Scan for the cell matching the given text and deliver its [X, Y] coordinate at center. 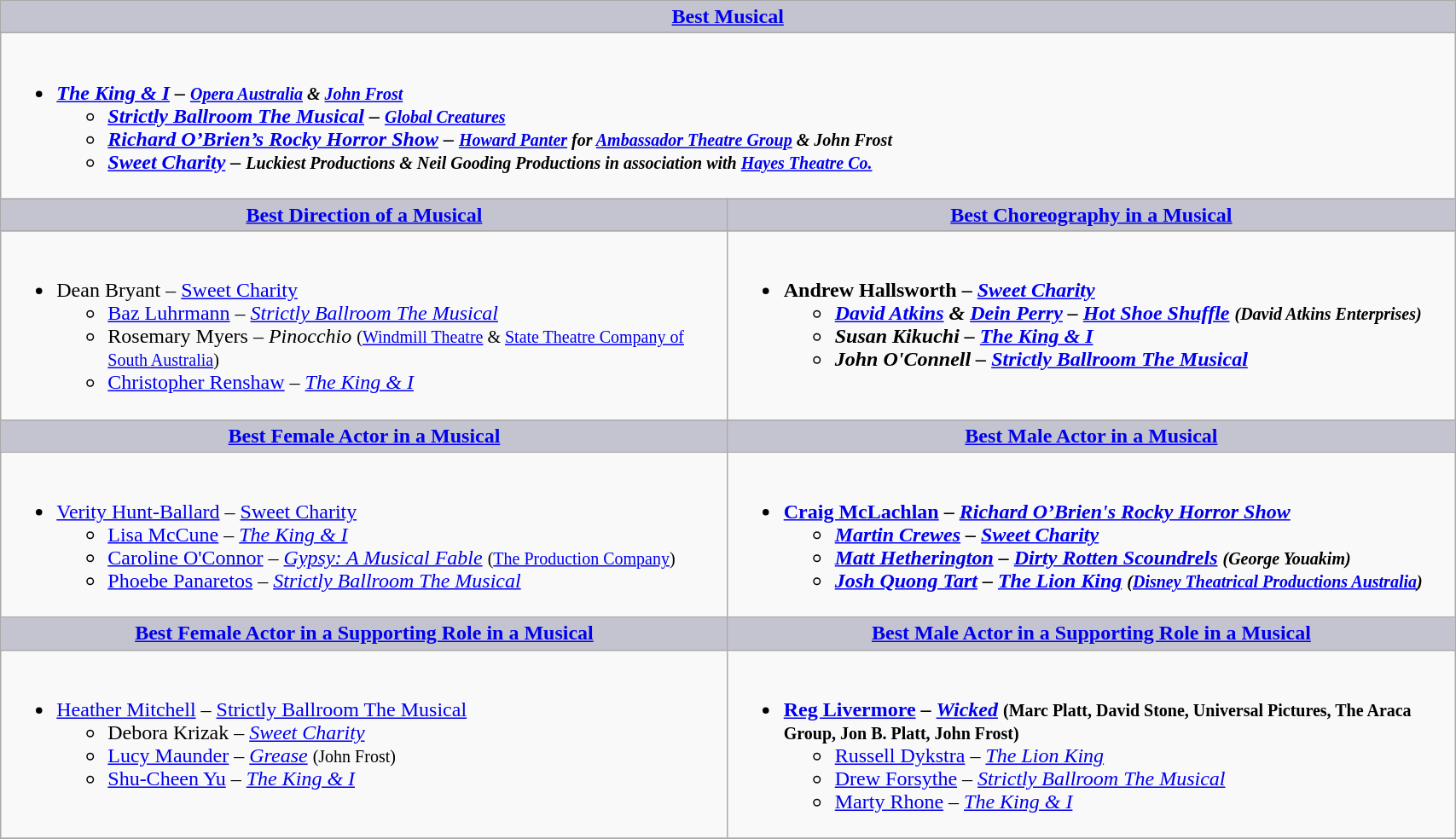
Heather Mitchell – Strictly Ballroom The MusicalDebora Krizak – Sweet CharityLucy Maunder – Grease (John Frost)Shu-Cheen Yu – The King & I [364, 744]
Best Direction of a Musical [364, 215]
Best Musical [728, 17]
Best Choreography in a Musical [1091, 215]
Best Female Actor in a Musical [364, 436]
Best Male Actor in a Musical [1091, 436]
Best Female Actor in a Supporting Role in a Musical [364, 634]
Best Male Actor in a Supporting Role in a Musical [1091, 634]
